Return the [x, y] coordinate for the center point of the cell that contains the specified text.  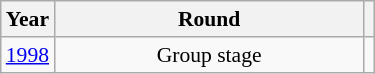
Round [209, 19]
1998 [28, 55]
Group stage [209, 55]
Year [28, 19]
